Detect which cell encompasses the target text, then output its (x, y) center coordinate. 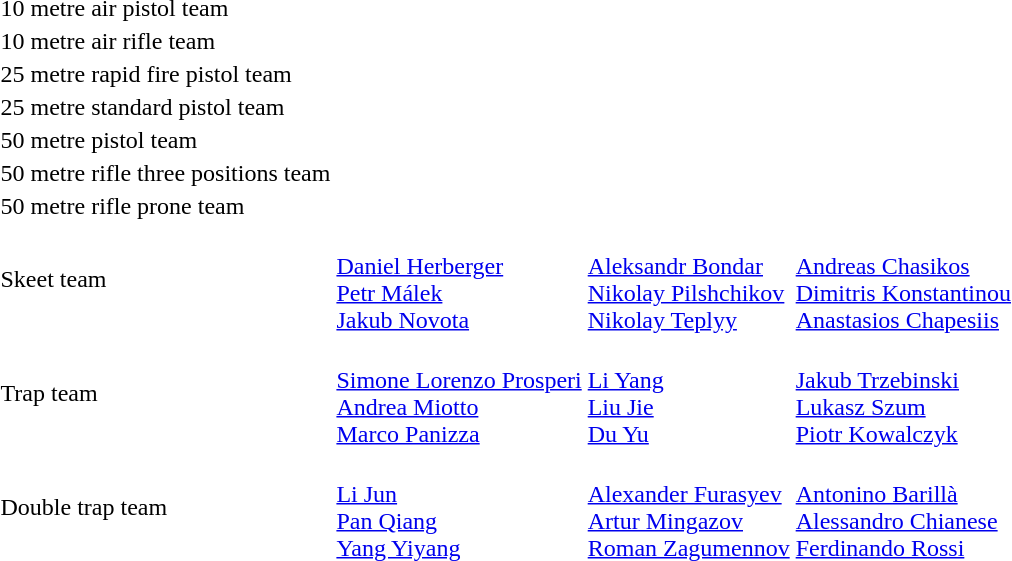
Aleksandr BondarNikolay PilshchikovNikolay Teplyy (688, 280)
Simone Lorenzo ProsperiAndrea MiottoMarco Panizza (459, 394)
Daniel HerbergerPetr MálekJakub Novota (459, 280)
Li YangLiu JieDu Yu (688, 394)
Andreas ChasikosDimitris KonstantinouAnastasios Chapesiis (903, 280)
Jakub TrzebinskiLukasz SzumPiotr Kowalczyk (903, 394)
